Provide the (x, y) coordinate of the cell's center where the given text is located.  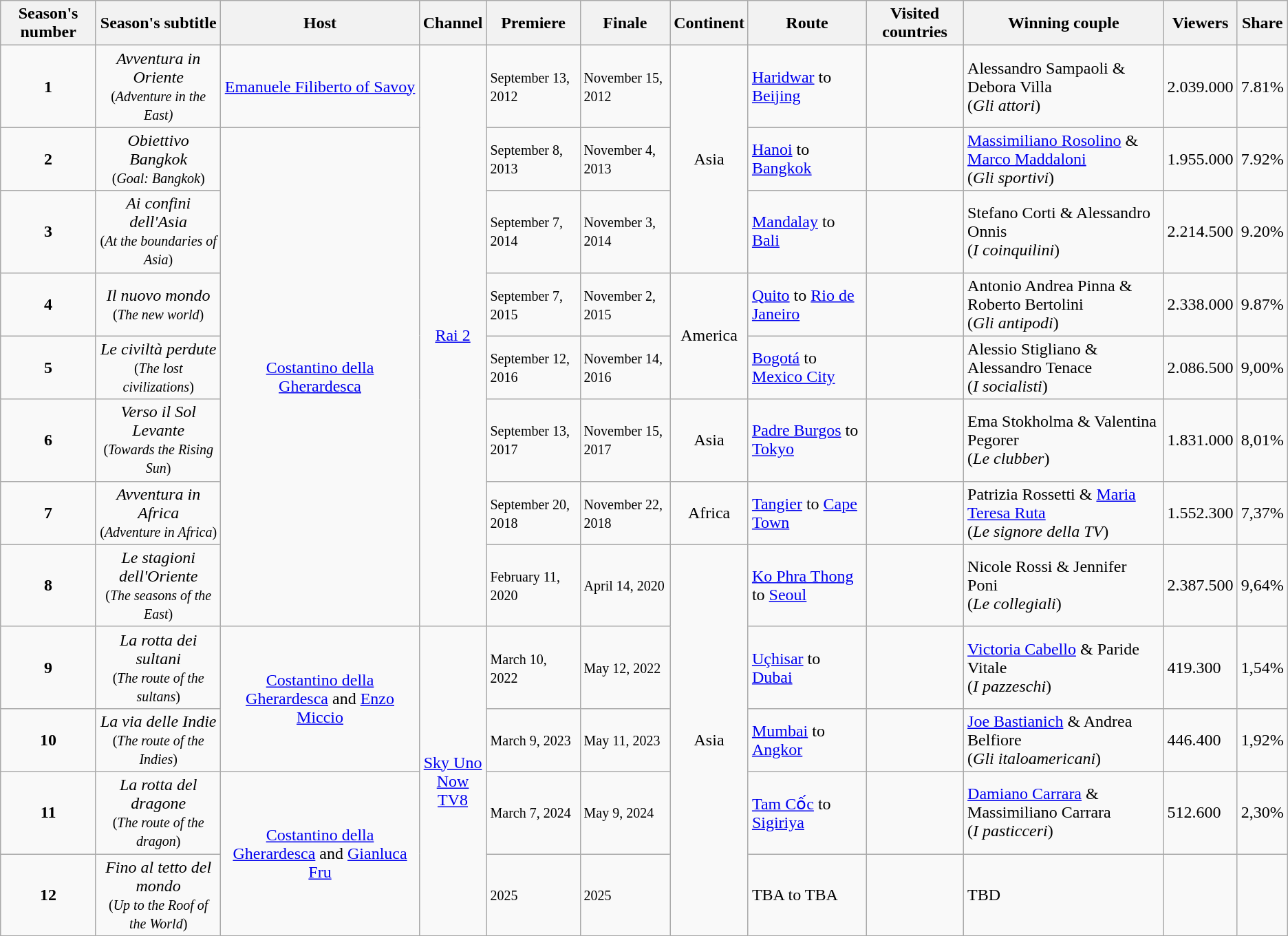
Costantino della Gherardesca (320, 377)
Tangier to Cape Town (806, 513)
Padre Burgos to Tokyo (806, 440)
Le civiltà perdute(The lost civilizations) (158, 368)
September 20, 2018 (533, 513)
512.600 (1200, 812)
Host (320, 23)
September 8, 2013 (533, 159)
March 9, 2023 (533, 740)
9,00% (1262, 368)
Channel (453, 23)
Avventura in Africa(Adventure in Africa) (158, 513)
Route (806, 23)
May 11, 2023 (625, 740)
Africa (709, 513)
Finale (625, 23)
Damiano Carrara & Massimiliano Carrara(I pasticceri) (1064, 812)
September 13, 2012 (533, 87)
5 (48, 368)
Emanuele Filiberto of Savoy (320, 87)
Il nuovo mondo(The new world) (158, 304)
Costantino della Gherardesca and Enzo Miccio (320, 699)
10 (48, 740)
8 (48, 585)
September 13, 2017 (533, 440)
1.955.000 (1200, 159)
3 (48, 231)
November 2, 2015 (625, 304)
November 3, 2014 (625, 231)
11 (48, 812)
Winning couple (1064, 23)
2.039.000 (1200, 87)
Uçhisar to Dubai (806, 668)
Ema Stokholma & Valentina Pegorer(Le clubber) (1064, 440)
Sky UnoNowTV8 (453, 780)
2.338.000 (1200, 304)
Nicole Rossi & Jennifer Poni(Le collegiali) (1064, 585)
Antonio Andrea Pinna & Roberto Bertolini(Gli antipodi) (1064, 304)
La rotta del dragone(The route of the dragon) (158, 812)
Ai confini dell'Asia(At the boundaries of Asia) (158, 231)
Alessandro Sampaoli & Debora Villa(Gli attori) (1064, 87)
2 (48, 159)
March 7, 2024 (533, 812)
April 14, 2020 (625, 585)
Mumbai to Angkor (806, 740)
Share (1262, 23)
March 10, 2022 (533, 668)
12 (48, 895)
Patrizia Rossetti & Maria Teresa Ruta(Le signore della TV) (1064, 513)
La rotta dei sultani(The route of the sultans) (158, 668)
7.92% (1262, 159)
November 14, 2016 (625, 368)
Joe Bastianich & Andrea Belfiore(Gli italoamericani) (1064, 740)
Stefano Corti & Alessandro Onnis(I coinquilini) (1064, 231)
7 (48, 513)
Season's number (48, 23)
2.214.500 (1200, 231)
Viewers (1200, 23)
9 (48, 668)
Costantino della Gherardesca and Gianluca Fru (320, 853)
2,30% (1262, 812)
9.20% (1262, 231)
Avventura in Oriente(Adventure in the East) (158, 87)
7.81% (1262, 87)
Massimiliano Rosolino & Marco Maddaloni(Gli sportivi) (1064, 159)
Season's subtitle (158, 23)
1,54% (1262, 668)
Ko Phra Thong to Seoul (806, 585)
November 15, 2017 (625, 440)
Verso il Sol Levante(Towards the Rising Sun) (158, 440)
Alessio Stigliano & Alessandro Tenace(I socialisti) (1064, 368)
Le stagioni dell'Oriente(The seasons of the East) (158, 585)
September 7, 2014 (533, 231)
February 11, 2020 (533, 585)
May 9, 2024 (625, 812)
November 22, 2018 (625, 513)
1,92% (1262, 740)
Continent (709, 23)
446.400 (1200, 740)
Bogotá to Mexico City (806, 368)
2.387.500 (1200, 585)
Premiere (533, 23)
September 12, 2016 (533, 368)
Haridwar to Beijing (806, 87)
Quito to Rio de Janeiro (806, 304)
1.552.300 (1200, 513)
9.87% (1262, 304)
Hanoi to Bangkok (806, 159)
September 7, 2015 (533, 304)
6 (48, 440)
Obiettivo Bangkok(Goal: Bangkok) (158, 159)
1.831.000 (1200, 440)
Visited countries (915, 23)
4 (48, 304)
November 15, 2012 (625, 87)
Rai 2 (453, 336)
1 (48, 87)
2.086.500 (1200, 368)
Tam Cốc to Sigiriya (806, 812)
TBA to TBA (806, 895)
TBD (1064, 895)
9,64% (1262, 585)
La via delle Indie(The route of the Indies) (158, 740)
May 12, 2022 (625, 668)
Mandalay to Bali (806, 231)
419.300 (1200, 668)
7,37% (1262, 513)
Fino al tetto del mondo(Up to the Roof of the World) (158, 895)
November 4, 2013 (625, 159)
Victoria Cabello & Paride Vitale(I pazzeschi) (1064, 668)
America (709, 336)
8,01% (1262, 440)
